Return the [x, y] coordinate for the center point of the cell that contains the specified text.  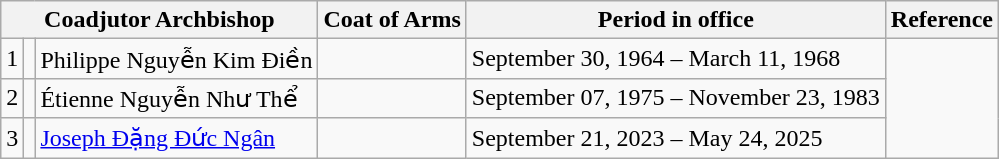
Coat of Arms [392, 20]
Philippe Nguyễn Kim Ðiền [176, 59]
3 [12, 138]
Coadjutor Archbishop [160, 20]
2 [12, 98]
Period in office [676, 20]
Reference [942, 20]
Étienne Nguyễn Như Thể [176, 98]
Joseph Ðặng Ðức Ngân [176, 138]
September 30, 1964 – March 11, 1968 [676, 59]
September 21, 2023 – May 24, 2025 [676, 138]
September 07, 1975 – November 23, 1983 [676, 98]
1 [12, 59]
